Return the [x, y] coordinate for the center point of the cell that contains the specified text.  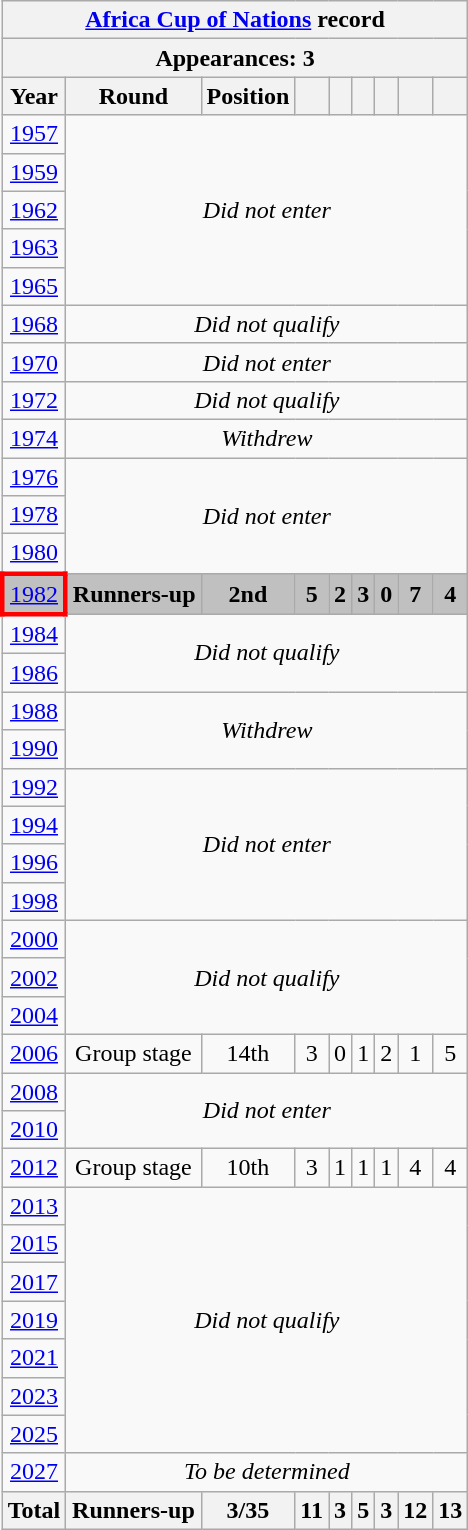
1965 [34, 286]
1968 [34, 324]
1976 [34, 477]
12 [416, 1510]
2006 [34, 1053]
1982 [34, 594]
2008 [34, 1091]
To be determined [267, 1472]
1998 [34, 901]
11 [312, 1510]
1970 [34, 362]
2010 [34, 1130]
2002 [34, 977]
2021 [34, 1358]
Africa Cup of Nations record [235, 20]
1996 [34, 863]
Position [248, 96]
Appearances: 3 [235, 58]
2017 [34, 1282]
2019 [34, 1320]
1959 [34, 172]
1972 [34, 400]
7 [416, 594]
2027 [34, 1472]
2000 [34, 939]
1963 [34, 248]
1984 [34, 634]
Round [134, 96]
1988 [34, 711]
13 [450, 1510]
1974 [34, 438]
2nd [248, 594]
1990 [34, 749]
1986 [34, 673]
Year [34, 96]
3/35 [248, 1510]
1962 [34, 210]
1978 [34, 515]
2004 [34, 1015]
1980 [34, 554]
2013 [34, 1206]
1992 [34, 787]
2023 [34, 1396]
2015 [34, 1244]
Total [34, 1510]
2025 [34, 1434]
2012 [34, 1168]
10th [248, 1168]
14th [248, 1053]
1957 [34, 134]
1994 [34, 825]
